Locate the cell with the specified text and output its (X, Y) center coordinate. 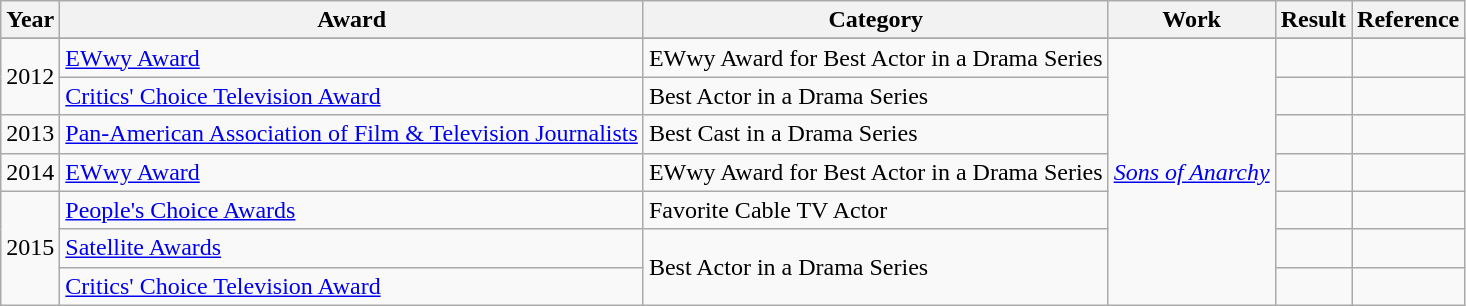
Sons of Anarchy (1192, 172)
2014 (30, 172)
Work (1192, 20)
Satellite Awards (352, 248)
2013 (30, 134)
Best Cast in a Drama Series (876, 134)
2015 (30, 248)
Favorite Cable TV Actor (876, 210)
Reference (1408, 20)
Category (876, 20)
2012 (30, 77)
Year (30, 20)
Award (352, 20)
Result (1313, 20)
People's Choice Awards (352, 210)
Pan-American Association of Film & Television Journalists (352, 134)
